Extract the (x, y) coordinate from the center of the cell holding the provided text.  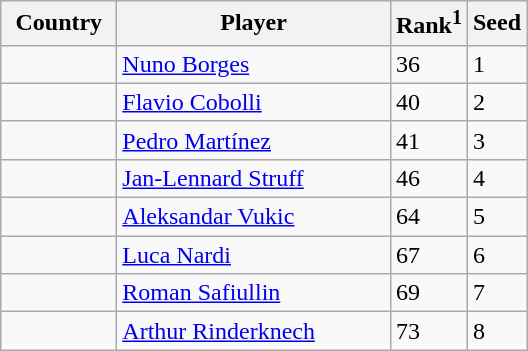
Player (254, 24)
69 (428, 293)
8 (496, 331)
41 (428, 140)
73 (428, 331)
40 (428, 102)
Rank1 (428, 24)
1 (496, 64)
2 (496, 102)
67 (428, 255)
36 (428, 64)
Pedro Martínez (254, 140)
Nuno Borges (254, 64)
Country (59, 24)
46 (428, 178)
7 (496, 293)
Luca Nardi (254, 255)
Roman Safiullin (254, 293)
4 (496, 178)
Aleksandar Vukic (254, 217)
Arthur Rinderknech (254, 331)
Flavio Cobolli (254, 102)
64 (428, 217)
3 (496, 140)
Seed (496, 24)
Jan-Lennard Struff (254, 178)
6 (496, 255)
5 (496, 217)
